Pinpoint the cell where the given text exists, returning its (x, y) midpoint coordinate. 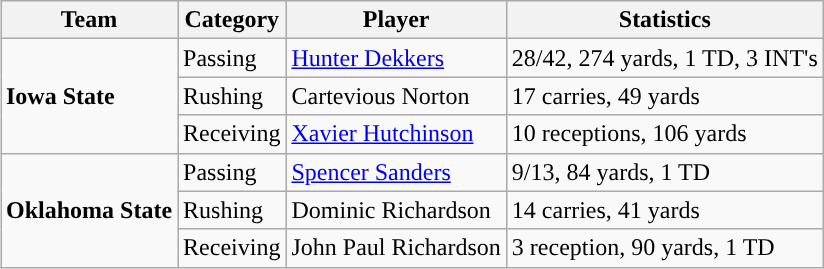
Spencer Sanders (396, 172)
Hunter Dekkers (396, 58)
17 carries, 49 yards (664, 96)
Iowa State (88, 96)
14 carries, 41 yards (664, 210)
Cartevious Norton (396, 96)
Team (88, 20)
9/13, 84 yards, 1 TD (664, 172)
Dominic Richardson (396, 210)
Xavier Hutchinson (396, 134)
John Paul Richardson (396, 248)
28/42, 274 yards, 1 TD, 3 INT's (664, 58)
Category (232, 20)
Statistics (664, 20)
Oklahoma State (88, 210)
10 receptions, 106 yards (664, 134)
3 reception, 90 yards, 1 TD (664, 248)
Player (396, 20)
